Identify which cell holds the provided text, then report its (x, y) central coordinate. 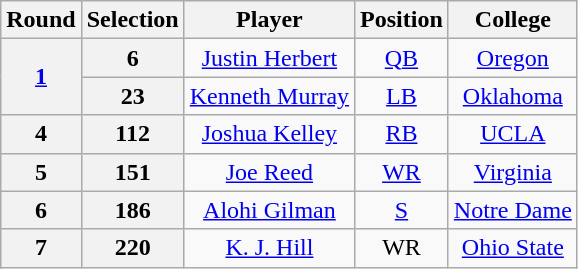
College (512, 20)
Justin Herbert (269, 58)
1 (41, 77)
Ohio State (512, 248)
RB (402, 134)
186 (132, 210)
Player (269, 20)
Notre Dame (512, 210)
7 (41, 248)
Joshua Kelley (269, 134)
220 (132, 248)
Selection (132, 20)
4 (41, 134)
S (402, 210)
Virginia (512, 172)
Oklahoma (512, 96)
Joe Reed (269, 172)
LB (402, 96)
23 (132, 96)
QB (402, 58)
Oregon (512, 58)
Alohi Gilman (269, 210)
Position (402, 20)
Kenneth Murray (269, 96)
5 (41, 172)
UCLA (512, 134)
Round (41, 20)
112 (132, 134)
151 (132, 172)
K. J. Hill (269, 248)
